Scan for the cell matching the given text and deliver its [x, y] coordinate at center. 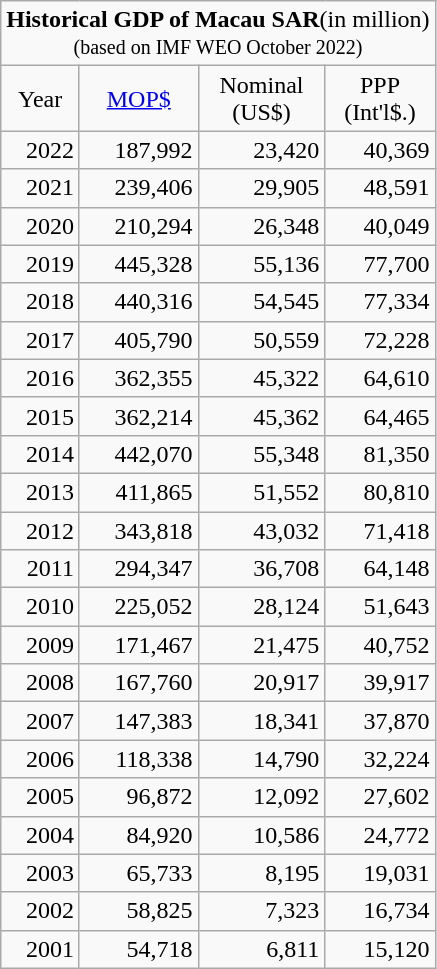
64,465 [380, 416]
55,136 [262, 264]
71,418 [380, 531]
80,810 [380, 492]
18,341 [262, 721]
40,049 [380, 226]
2020 [40, 226]
171,467 [138, 645]
147,383 [138, 721]
28,124 [262, 607]
36,708 [262, 569]
167,760 [138, 683]
37,870 [380, 721]
65,733 [138, 873]
27,602 [380, 797]
362,355 [138, 378]
45,322 [262, 378]
2002 [40, 911]
118,338 [138, 759]
Year [40, 98]
2005 [40, 797]
64,610 [380, 378]
29,905 [262, 188]
294,347 [138, 569]
77,334 [380, 302]
442,070 [138, 454]
187,992 [138, 150]
45,362 [262, 416]
14,790 [262, 759]
2011 [40, 569]
72,228 [380, 340]
77,700 [380, 264]
2015 [40, 416]
40,752 [380, 645]
2007 [40, 721]
15,120 [380, 949]
40,369 [380, 150]
12,092 [262, 797]
Historical GDP of Macau SAR(in million)(based on IMF WEO October 2022) [218, 34]
239,406 [138, 188]
MOP$ [138, 98]
362,214 [138, 416]
225,052 [138, 607]
20,917 [262, 683]
8,195 [262, 873]
54,718 [138, 949]
21,475 [262, 645]
51,552 [262, 492]
43,032 [262, 531]
55,348 [262, 454]
2013 [40, 492]
440,316 [138, 302]
64,148 [380, 569]
19,031 [380, 873]
2010 [40, 607]
2006 [40, 759]
2019 [40, 264]
51,643 [380, 607]
54,545 [262, 302]
2021 [40, 188]
2012 [40, 531]
81,350 [380, 454]
445,328 [138, 264]
2014 [40, 454]
24,772 [380, 835]
405,790 [138, 340]
2003 [40, 873]
58,825 [138, 911]
23,420 [262, 150]
10,586 [262, 835]
343,818 [138, 531]
2016 [40, 378]
411,865 [138, 492]
84,920 [138, 835]
48,591 [380, 188]
210,294 [138, 226]
96,872 [138, 797]
2004 [40, 835]
2022 [40, 150]
2008 [40, 683]
6,811 [262, 949]
50,559 [262, 340]
26,348 [262, 226]
PPP(Int'l$.) [380, 98]
16,734 [380, 911]
32,224 [380, 759]
Nominal(US$) [262, 98]
2001 [40, 949]
7,323 [262, 911]
2017 [40, 340]
2018 [40, 302]
39,917 [380, 683]
2009 [40, 645]
